Provide the [x, y] coordinate of the cell's center where the given text is located.  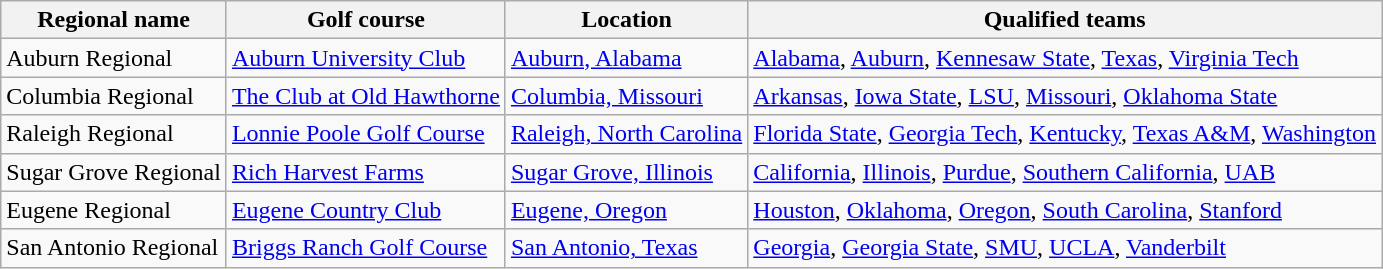
Regional name [114, 20]
Auburn Regional [114, 58]
Columbia, Missouri [626, 96]
Rich Harvest Farms [366, 172]
The Club at Old Hawthorne [366, 96]
Eugene Country Club [366, 210]
Auburn, Alabama [626, 58]
Briggs Ranch Golf Course [366, 248]
Sugar Grove, Illinois [626, 172]
Florida State, Georgia Tech, Kentucky, Texas A&M, Washington [1065, 134]
Auburn University Club [366, 58]
Eugene, Oregon [626, 210]
Georgia, Georgia State, SMU, UCLA, Vanderbilt [1065, 248]
Location [626, 20]
Lonnie Poole Golf Course [366, 134]
California, Illinois, Purdue, Southern California, UAB [1065, 172]
Raleigh, North Carolina [626, 134]
Sugar Grove Regional [114, 172]
Columbia Regional [114, 96]
Golf course [366, 20]
Eugene Regional [114, 210]
Arkansas, Iowa State, LSU, Missouri, Oklahoma State [1065, 96]
San Antonio Regional [114, 248]
Raleigh Regional [114, 134]
Houston, Oklahoma, Oregon, South Carolina, Stanford [1065, 210]
Qualified teams [1065, 20]
San Antonio, Texas [626, 248]
Alabama, Auburn, Kennesaw State, Texas, Virginia Tech [1065, 58]
